Search for the cell housing the specified text and yield its [X, Y] center coordinate. 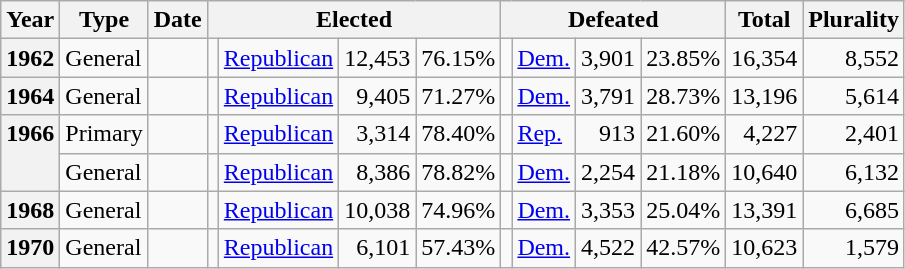
1970 [30, 248]
28.73% [684, 96]
2,401 [854, 134]
3,314 [378, 134]
13,196 [764, 96]
12,453 [378, 58]
2,254 [608, 172]
21.18% [684, 172]
9,405 [378, 96]
Plurality [854, 20]
10,640 [764, 172]
3,791 [608, 96]
Date [178, 20]
10,038 [378, 210]
3,901 [608, 58]
8,386 [378, 172]
5,614 [854, 96]
1964 [30, 96]
Primary [104, 134]
21.60% [684, 134]
57.43% [458, 248]
Elected [354, 20]
6,101 [378, 248]
78.82% [458, 172]
Defeated [614, 20]
1968 [30, 210]
Total [764, 20]
Rep. [544, 134]
16,354 [764, 58]
13,391 [764, 210]
76.15% [458, 58]
4,522 [608, 248]
1962 [30, 58]
78.40% [458, 134]
1966 [30, 153]
1,579 [854, 248]
4,227 [764, 134]
6,685 [854, 210]
23.85% [684, 58]
25.04% [684, 210]
913 [608, 134]
8,552 [854, 58]
10,623 [764, 248]
42.57% [684, 248]
Type [104, 20]
Year [30, 20]
74.96% [458, 210]
3,353 [608, 210]
71.27% [458, 96]
6,132 [854, 172]
